Return (X, Y) of the center of cell containing provided text 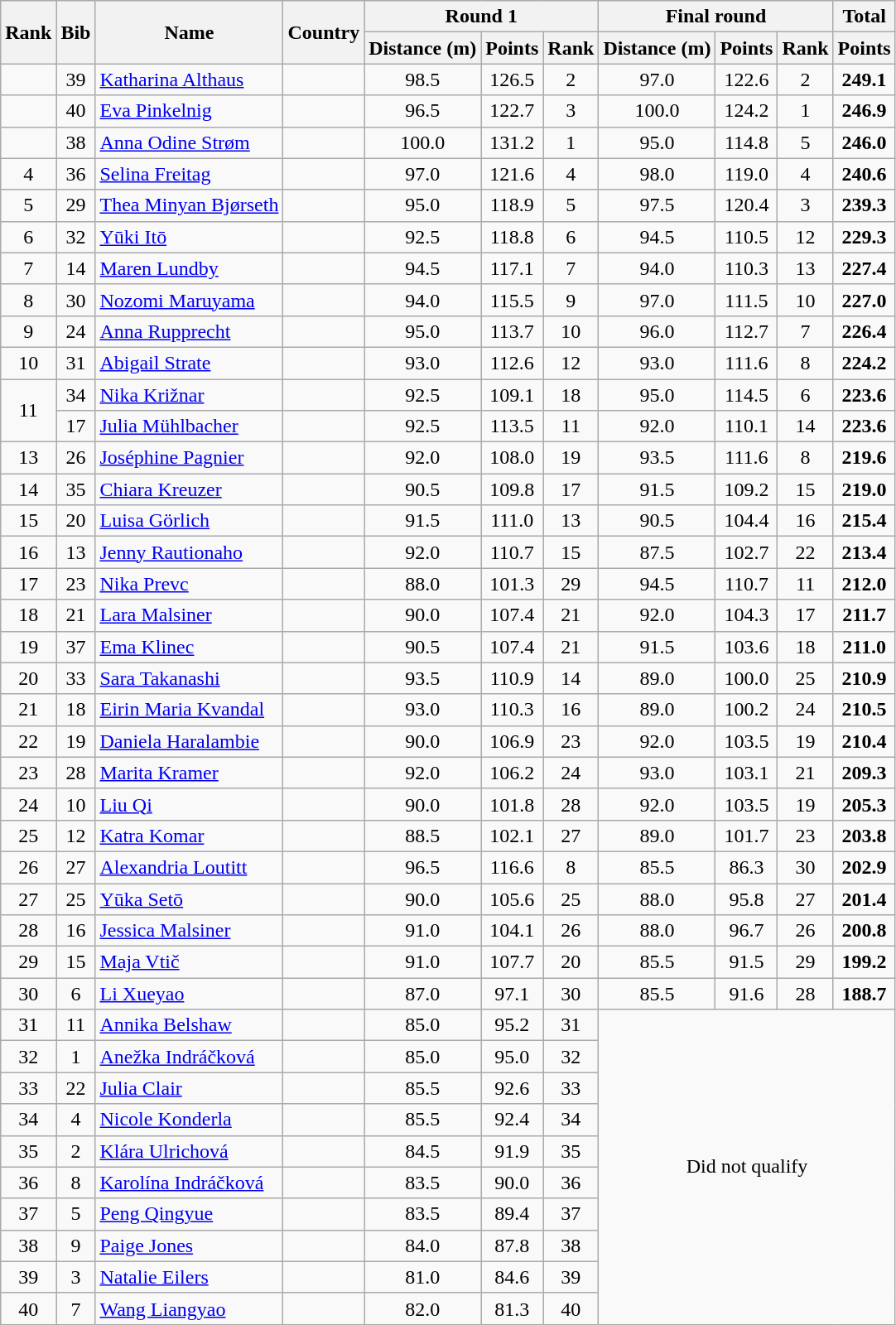
200.8 (865, 931)
98.5 (422, 79)
105.6 (512, 899)
215.4 (865, 521)
126.5 (512, 79)
104.4 (747, 521)
111.0 (512, 521)
240.6 (865, 174)
Total (865, 17)
108.0 (512, 458)
227.4 (865, 268)
202.9 (865, 867)
110.1 (747, 426)
91.6 (747, 994)
Peng Qingyue (189, 1214)
96.0 (658, 331)
188.7 (865, 994)
106.2 (512, 773)
81.3 (512, 1308)
Katra Komar (189, 836)
113.5 (512, 426)
Maren Lundby (189, 268)
91.9 (512, 1151)
88.5 (422, 836)
104.1 (512, 931)
Luisa Görlich (189, 521)
109.8 (512, 489)
114.5 (747, 395)
246.0 (865, 142)
224.2 (865, 363)
122.6 (747, 79)
Eva Pinkelnig (189, 111)
119.0 (747, 174)
101.7 (747, 836)
101.8 (512, 804)
Wang Liangyao (189, 1308)
212.0 (865, 584)
Yūka Setō (189, 899)
Anna Rupprecht (189, 331)
110.5 (747, 237)
Jenny Rautionaho (189, 552)
84.0 (422, 1245)
Nika Križnar (189, 395)
201.4 (865, 899)
211.0 (865, 647)
87.8 (512, 1245)
84.5 (422, 1151)
203.8 (865, 836)
Maja Vtič (189, 962)
97.5 (658, 205)
227.0 (865, 300)
98.0 (658, 174)
Alexandria Loutitt (189, 867)
113.7 (512, 331)
Name (189, 32)
226.4 (865, 331)
Li Xueyao (189, 994)
Paige Jones (189, 1245)
109.1 (512, 395)
103.6 (747, 647)
115.5 (512, 300)
109.2 (747, 489)
Karolína Indráčková (189, 1183)
239.3 (865, 205)
95.2 (512, 1025)
82.0 (422, 1308)
Liu Qi (189, 804)
84.6 (512, 1277)
117.1 (512, 268)
Jessica Malsiner (189, 931)
106.9 (512, 741)
Did not qualify (747, 1168)
104.3 (747, 615)
205.3 (865, 804)
Marita Kramer (189, 773)
210.5 (865, 710)
210.9 (865, 678)
87.5 (658, 552)
101.3 (512, 584)
Country (324, 32)
210.4 (865, 741)
Yūki Itō (189, 237)
Katharina Althaus (189, 79)
Lara Malsiner (189, 615)
Julia Clair (189, 1088)
Anežka Indráčková (189, 1057)
219.0 (865, 489)
Chiara Kreuzer (189, 489)
Klára Ulrichová (189, 1151)
81.0 (422, 1277)
Round 1 (482, 17)
92.4 (512, 1120)
Ema Klinec (189, 647)
92.6 (512, 1088)
Julia Mühlbacher (189, 426)
213.4 (865, 552)
86.3 (747, 867)
100.2 (747, 710)
Sara Takanashi (189, 678)
Annika Belshaw (189, 1025)
97.1 (512, 994)
Anna Odine Strøm (189, 142)
219.6 (865, 458)
96.7 (747, 931)
131.2 (512, 142)
Natalie Eilers (189, 1277)
124.2 (747, 111)
Nozomi Maruyama (189, 300)
199.2 (865, 962)
229.3 (865, 237)
Nicole Konderla (189, 1120)
95.8 (747, 899)
121.6 (512, 174)
Thea Minyan Bjørseth (189, 205)
Nika Prevc (189, 584)
118.8 (512, 237)
110.9 (512, 678)
Final round (715, 17)
209.3 (865, 773)
122.7 (512, 111)
87.0 (422, 994)
Joséphine Pagnier (189, 458)
107.7 (512, 962)
Selina Freitag (189, 174)
89.4 (512, 1214)
112.7 (747, 331)
211.7 (865, 615)
Abigail Strate (189, 363)
102.1 (512, 836)
114.8 (747, 142)
118.9 (512, 205)
Daniela Haralambie (189, 741)
102.7 (747, 552)
120.4 (747, 205)
Bib (76, 32)
Eirin Maria Kvandal (189, 710)
112.6 (512, 363)
249.1 (865, 79)
116.6 (512, 867)
103.1 (747, 773)
111.5 (747, 300)
246.9 (865, 111)
